From the cell containing the given text, extract its center point as [x, y] coordinate. 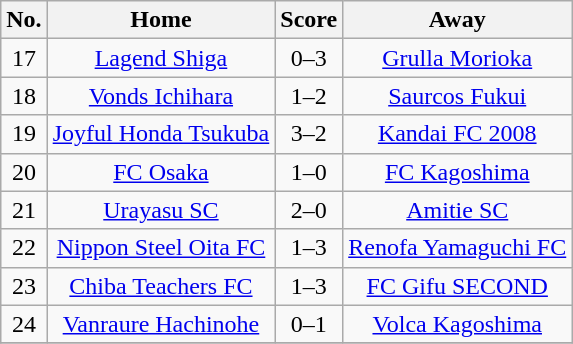
Home [161, 20]
Saurcos Fukui [458, 96]
18 [24, 96]
0–1 [309, 324]
1–0 [309, 172]
0–3 [309, 58]
No. [24, 20]
Score [309, 20]
Grulla Morioka [458, 58]
Amitie SC [458, 210]
19 [24, 134]
Vanraure Hachinohe [161, 324]
Vonds Ichihara [161, 96]
FC Gifu SECOND [458, 286]
23 [24, 286]
22 [24, 248]
17 [24, 58]
Nippon Steel Oita FC [161, 248]
FC Kagoshima [458, 172]
Kandai FC 2008 [458, 134]
21 [24, 210]
Chiba Teachers FC [161, 286]
1–2 [309, 96]
Urayasu SC [161, 210]
2–0 [309, 210]
Renofa Yamaguchi FC [458, 248]
Volca Kagoshima [458, 324]
3–2 [309, 134]
Joyful Honda Tsukuba [161, 134]
24 [24, 324]
Lagend Shiga [161, 58]
20 [24, 172]
FC Osaka [161, 172]
Away [458, 20]
